For the text-containing cell, return its midpoint in (x, y) coordinate format. 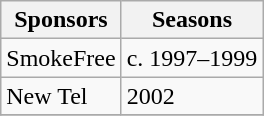
New Tel (61, 96)
2002 (192, 96)
Seasons (192, 20)
Sponsors (61, 20)
c. 1997–1999 (192, 58)
SmokeFree (61, 58)
